Return (x, y) of the center of cell containing provided text 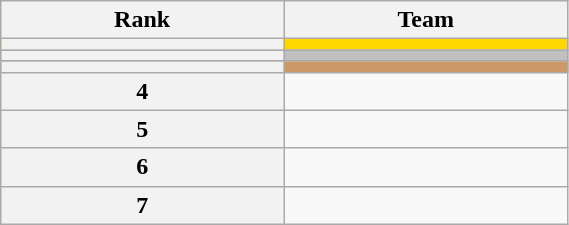
7 (142, 205)
6 (142, 167)
Team (426, 20)
4 (142, 91)
5 (142, 129)
Rank (142, 20)
